Determine the [x, y] coordinate at the center of the cell enclosing the given text.  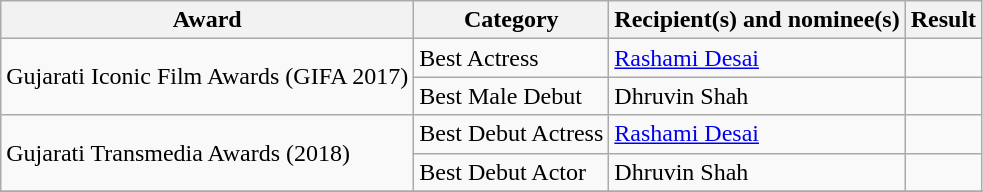
Category [512, 20]
Result [943, 20]
Best Male Debut [512, 96]
Best Debut Actress [512, 134]
Gujarati Iconic Film Awards (GIFA 2017) [208, 77]
Best Actress [512, 58]
Gujarati Transmedia Awards (2018) [208, 153]
Recipient(s) and nominee(s) [757, 20]
Best Debut Actor [512, 172]
Award [208, 20]
